Extract the [x, y] coordinate from the center of the cell holding the provided text.  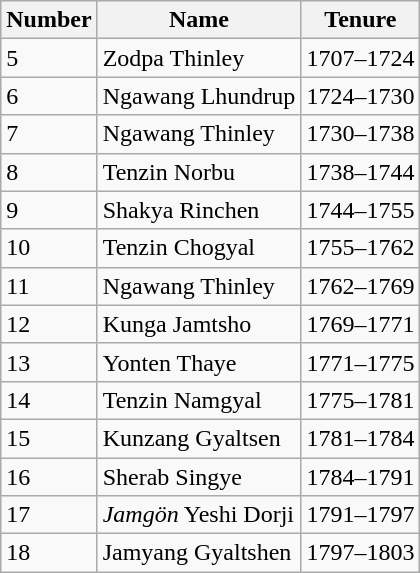
Kunzang Gyaltsen [199, 438]
Yonten Thaye [199, 362]
Name [199, 20]
9 [49, 210]
1744–1755 [360, 210]
1784–1791 [360, 477]
1755–1762 [360, 248]
1738–1744 [360, 172]
Ngawang Lhundrup [199, 96]
Jamyang Gyaltshen [199, 553]
Kunga Jamtsho [199, 324]
1771–1775 [360, 362]
1769–1771 [360, 324]
15 [49, 438]
12 [49, 324]
Tenzin Namgyal [199, 400]
Tenure [360, 20]
Number [49, 20]
Shakya Rinchen [199, 210]
1724–1730 [360, 96]
Jamgön Yeshi Dorji [199, 515]
13 [49, 362]
Zodpa Thinley [199, 58]
16 [49, 477]
1707–1724 [360, 58]
10 [49, 248]
6 [49, 96]
Tenzin Norbu [199, 172]
1762–1769 [360, 286]
14 [49, 400]
18 [49, 553]
1797–1803 [360, 553]
17 [49, 515]
5 [49, 58]
1730–1738 [360, 134]
1791–1797 [360, 515]
7 [49, 134]
Sherab Singye [199, 477]
1775–1781 [360, 400]
11 [49, 286]
8 [49, 172]
1781–1784 [360, 438]
Tenzin Chogyal [199, 248]
